Extract the (X, Y) coordinate from the center of the cell holding the provided text.  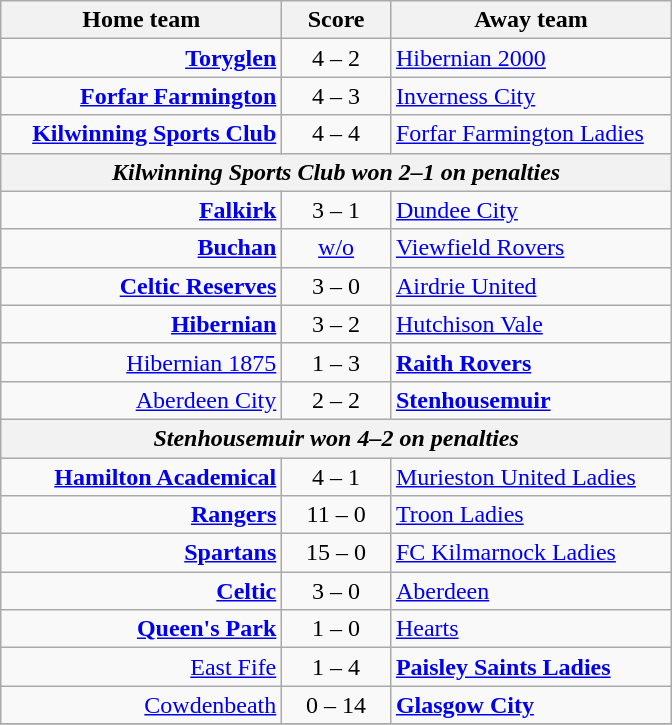
Glasgow City (530, 705)
4 – 3 (336, 96)
Score (336, 20)
Forfar Farmington Ladies (530, 134)
Murieston United Ladies (530, 477)
Hibernian 2000 (530, 58)
1 – 3 (336, 362)
Kilwinning Sports Club (142, 134)
Airdrie United (530, 286)
Stenhousemuir (530, 400)
Buchan (142, 248)
3 – 1 (336, 210)
4 – 2 (336, 58)
Home team (142, 20)
Paisley Saints Ladies (530, 667)
Hearts (530, 629)
East Fife (142, 667)
Kilwinning Sports Club won 2–1 on penalties (336, 172)
Away team (530, 20)
Viewfield Rovers (530, 248)
4 – 4 (336, 134)
1 – 4 (336, 667)
Aberdeen (530, 591)
Rangers (142, 515)
0 – 14 (336, 705)
Hibernian (142, 324)
Hutchison Vale (530, 324)
Hibernian 1875 (142, 362)
FC Kilmarnock Ladies (530, 553)
2 – 2 (336, 400)
Queen's Park (142, 629)
1 – 0 (336, 629)
Celtic Reserves (142, 286)
15 – 0 (336, 553)
Cowdenbeath (142, 705)
Troon Ladies (530, 515)
Toryglen (142, 58)
4 – 1 (336, 477)
w/o (336, 248)
Hamilton Academical (142, 477)
Forfar Farmington (142, 96)
3 – 2 (336, 324)
11 – 0 (336, 515)
Aberdeen City (142, 400)
Spartans (142, 553)
Raith Rovers (530, 362)
Dundee City (530, 210)
Celtic (142, 591)
Inverness City (530, 96)
Stenhousemuir won 4–2 on penalties (336, 438)
Falkirk (142, 210)
